Extract the (x, y) coordinate from the center of the cell holding the provided text.  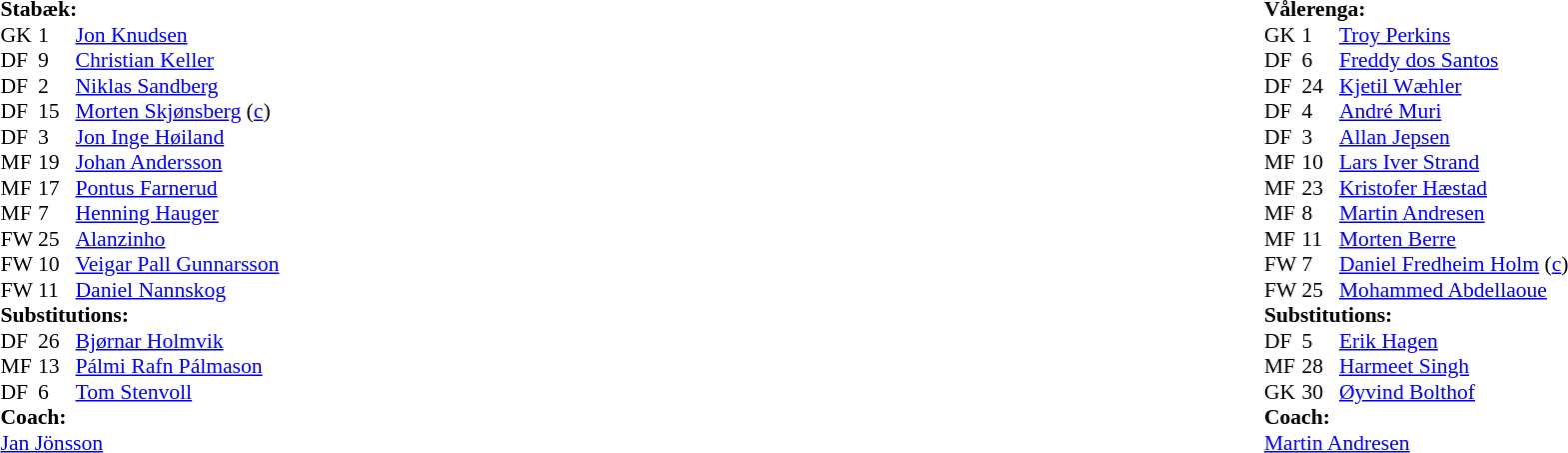
Substitutions: (140, 315)
Jon Inge Høiland (178, 137)
Tom Stenvoll (178, 392)
Daniel Nannskog (178, 290)
Bjørnar Holmvik (178, 341)
Jon Knudsen (178, 35)
Alanzinho (178, 239)
Pontus Farnerud (178, 188)
9 (57, 61)
Pálmi Rafn Pálmason (178, 367)
5 (1320, 341)
19 (57, 163)
30 (1320, 392)
Coach: (140, 417)
Veigar Pall Gunnarsson (178, 265)
4 (1320, 111)
26 (57, 341)
Henning Hauger (178, 213)
17 (57, 188)
Christian Keller (178, 61)
23 (1320, 188)
Johan Andersson (178, 163)
Morten Skjønsberg (c) (178, 111)
28 (1320, 367)
2 (57, 86)
8 (1320, 213)
15 (57, 111)
13 (57, 367)
24 (1320, 86)
Niklas Sandberg (178, 86)
